Detect which cell encompasses the target text, then output its [X, Y] center coordinate. 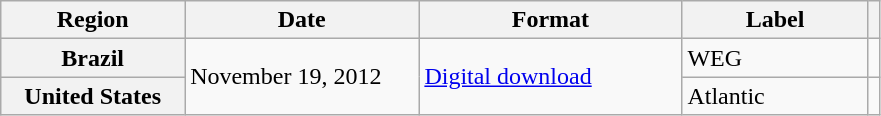
November 19, 2012 [302, 77]
Format [550, 20]
WEG [775, 58]
Brazil [93, 58]
Label [775, 20]
Region [93, 20]
Atlantic [775, 96]
United States [93, 96]
Digital download [550, 77]
Date [302, 20]
